Locate the cell with the specified text and output its (x, y) center coordinate. 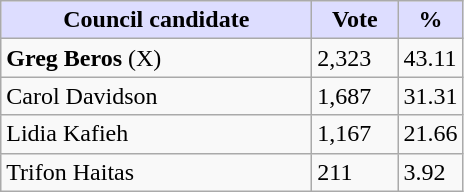
Council candidate (156, 20)
3.92 (430, 172)
Lidia Kafieh (156, 134)
21.66 (430, 134)
Greg Beros (X) (156, 58)
Vote (355, 20)
% (430, 20)
211 (355, 172)
1,687 (355, 96)
31.31 (430, 96)
1,167 (355, 134)
43.11 (430, 58)
Trifon Haitas (156, 172)
2,323 (355, 58)
Carol Davidson (156, 96)
